Extract the [x, y] coordinate from the center of the cell holding the provided text.  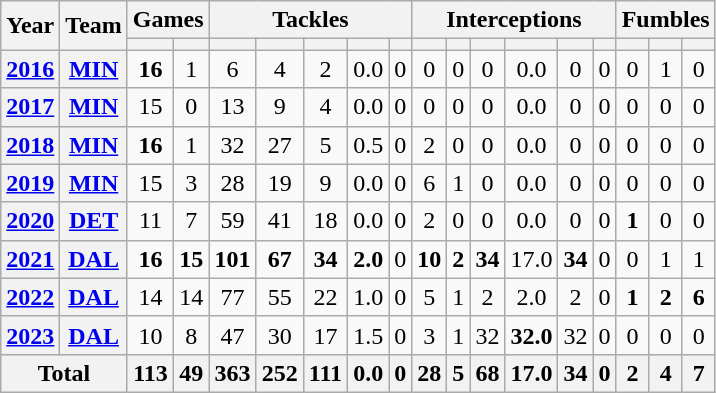
DET [94, 221]
13 [232, 107]
101 [232, 259]
111 [325, 373]
68 [488, 373]
Interceptions [514, 20]
0.5 [368, 145]
32.0 [532, 335]
2020 [30, 221]
Total [64, 373]
363 [232, 373]
252 [280, 373]
67 [280, 259]
2022 [30, 297]
27 [280, 145]
55 [280, 297]
Fumbles [666, 20]
Games [168, 20]
Year [30, 26]
18 [325, 221]
Tackles [310, 20]
2018 [30, 145]
47 [232, 335]
2016 [30, 69]
2023 [30, 335]
49 [192, 373]
22 [325, 297]
Team [94, 26]
2021 [30, 259]
8 [192, 335]
77 [232, 297]
19 [280, 183]
17 [325, 335]
59 [232, 221]
1.0 [368, 297]
113 [150, 373]
30 [280, 335]
1.5 [368, 335]
2017 [30, 107]
2019 [30, 183]
41 [280, 221]
11 [150, 221]
